Determine the (X, Y) coordinate at the center of the cell enclosing the given text.  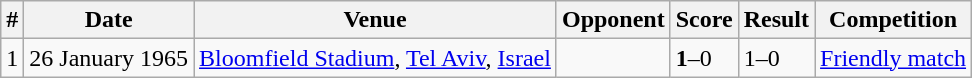
Friendly match (894, 58)
Bloomfield Stadium, Tel Aviv, Israel (376, 58)
Result (776, 20)
Venue (376, 20)
Date (109, 20)
26 January 1965 (109, 58)
1 (12, 58)
Opponent (613, 20)
# (12, 20)
Competition (894, 20)
Score (704, 20)
